Locate the cell with the specified text and output its (X, Y) center coordinate. 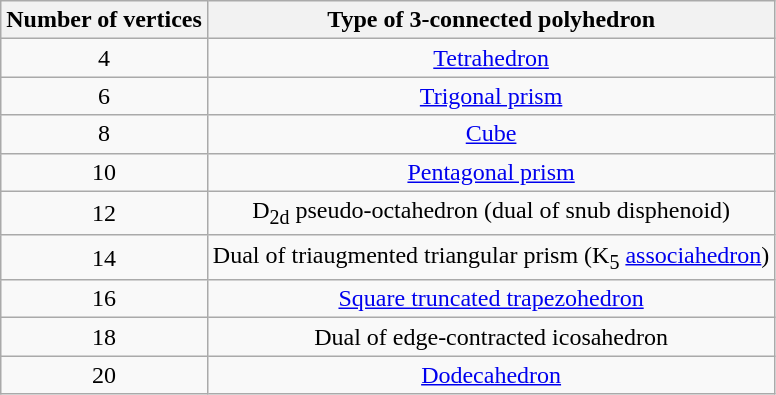
4 (104, 58)
Type of 3-connected polyhedron (491, 20)
Dodecahedron (491, 375)
Trigonal prism (491, 96)
10 (104, 172)
6 (104, 96)
Dual of edge-contracted icosahedron (491, 337)
8 (104, 134)
Number of vertices (104, 20)
18 (104, 337)
20 (104, 375)
Dual of triaugmented triangular prism (K5 associahedron) (491, 257)
Tetrahedron (491, 58)
Square truncated trapezohedron (491, 299)
12 (104, 213)
Cube (491, 134)
14 (104, 257)
16 (104, 299)
Pentagonal prism (491, 172)
D2d pseudo-octahedron (dual of snub disphenoid) (491, 213)
